For the text-containing cell, return its midpoint in [x, y] coordinate format. 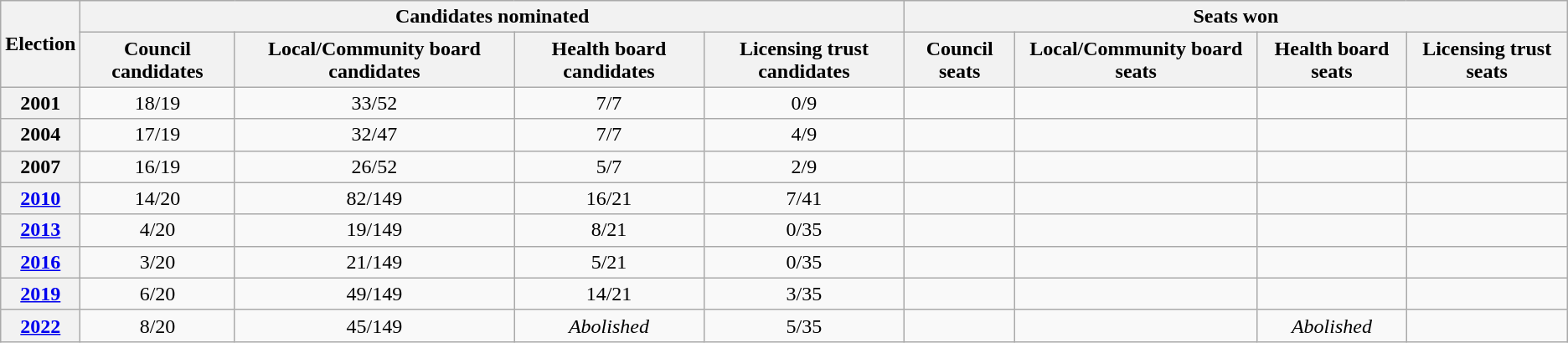
0/9 [804, 103]
14/20 [157, 198]
82/149 [374, 198]
2013 [40, 230]
8/20 [157, 325]
2016 [40, 262]
3/20 [157, 262]
16/21 [609, 198]
5/7 [609, 166]
32/47 [374, 135]
Council seats [960, 60]
2010 [40, 198]
Candidates nominated [493, 17]
2004 [40, 135]
26/52 [374, 166]
Licensing trust seats [1487, 60]
49/149 [374, 294]
Local/Community board candidates [374, 60]
33/52 [374, 103]
Health board candidates [609, 60]
4/9 [804, 135]
17/19 [157, 135]
4/20 [157, 230]
6/20 [157, 294]
14/21 [609, 294]
2/9 [804, 166]
Health board seats [1332, 60]
21/149 [374, 262]
Election [40, 44]
3/35 [804, 294]
2022 [40, 325]
19/149 [374, 230]
18/19 [157, 103]
Council candidates [157, 60]
2019 [40, 294]
2001 [40, 103]
8/21 [609, 230]
7/41 [804, 198]
Seats won [1236, 17]
Local/Community board seats [1136, 60]
5/35 [804, 325]
2007 [40, 166]
45/149 [374, 325]
16/19 [157, 166]
Licensing trust candidates [804, 60]
5/21 [609, 262]
